Return [x, y] of the center of cell containing provided text 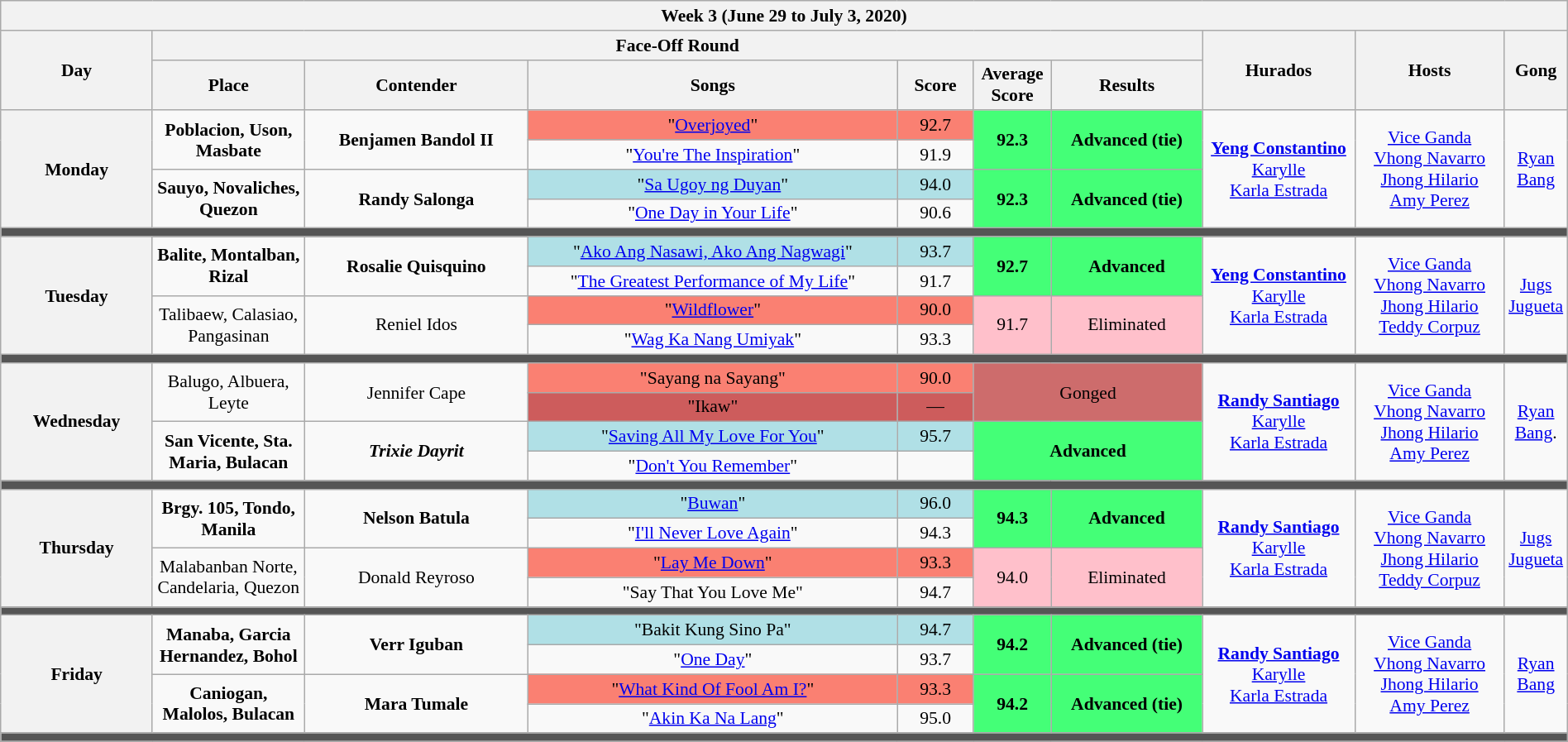
— [935, 407]
"Saving All My Love For You" [713, 437]
"Sayang na Sayang" [713, 378]
Score [935, 84]
Caniogan, Malolos, Bulacan [228, 703]
Sauyo, Novaliches, Quezon [228, 199]
"Wag Ka Nang Umiyak" [713, 340]
"You're The Inspiration" [713, 155]
Jennifer Cape [416, 392]
95.0 [935, 719]
Talibaew, Calasiao, Pangasinan [228, 324]
Week 3 (June 29 to July 3, 2020) [784, 16]
Trixie Dayrit [416, 452]
"What Kind Of Fool Am I?" [713, 689]
Average Score [1012, 84]
Tuesday [77, 295]
"Don't You Remember" [713, 467]
Poblacion, Uson, Masbate [228, 141]
Contender [416, 84]
91.9 [935, 155]
Face-Off Round [676, 45]
"Overjoyed" [713, 126]
Balite, Montalban, Rizal [228, 266]
Nelson Batula [416, 518]
"Lay Me Down" [713, 563]
Brgy. 105, Tondo, Manila [228, 518]
Malabanban Norte, Candelaria, Quezon [228, 577]
Day [77, 71]
Reniel Idos [416, 324]
95.7 [935, 437]
Wednesday [77, 422]
Rosalie Quisquino [416, 266]
"Ikaw" [713, 407]
Manaba, Garcia Hernandez, Bohol [228, 645]
"Sa Ugoy ng Duyan" [713, 184]
Randy Salonga [416, 199]
San Vicente, Sta. Maria, Bulacan [228, 452]
Place [228, 84]
Balugo, Albuera, Leyte [228, 392]
Friday [77, 674]
"Ako Ang Nasawi, Ako Ang Nagwagi" [713, 251]
Gong [1536, 71]
Verr Iguban [416, 645]
"Bakit Kung Sino Pa" [713, 630]
"Wildflower" [713, 310]
Donald Reyroso [416, 577]
Hosts [1429, 71]
"One Day in Your Life" [713, 213]
Benjamen Bandol II [416, 141]
Thursday [77, 548]
"One Day" [713, 660]
"Say That You Love Me" [713, 592]
"The Greatest Performance of My Life" [713, 281]
Ryan Bang. [1536, 422]
"I'll Never Love Again" [713, 534]
Gonged [1088, 392]
"Buwan" [713, 504]
"Akin Ka Na Lang" [713, 719]
Hurados [1279, 71]
96.0 [935, 504]
90.6 [935, 213]
Results [1126, 84]
Songs [713, 84]
Monday [77, 170]
Mara Tumale [416, 703]
